Pinpoint the cell where the given text exists, returning its [x, y] midpoint coordinate. 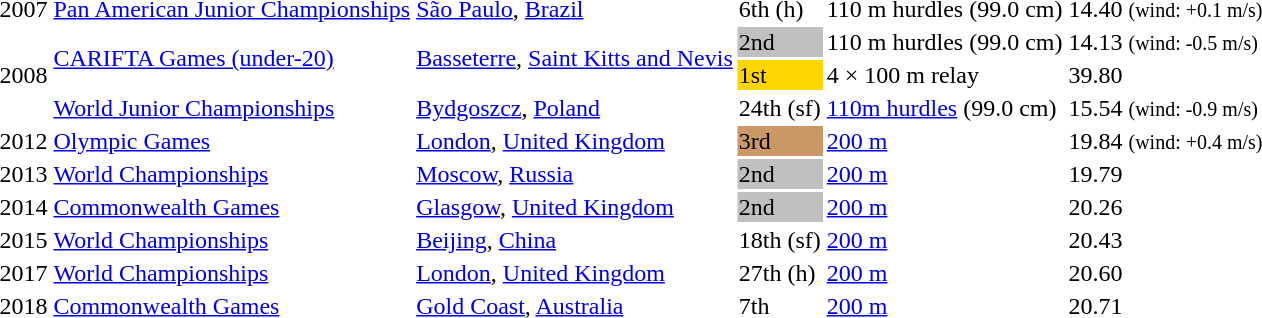
110m hurdles (99.0 cm) [944, 108]
Beijing, China [575, 240]
Glasgow, United Kingdom [575, 207]
Basseterre, Saint Kitts and Nevis [575, 58]
Olympic Games [232, 141]
Bydgoszcz, Poland [575, 108]
18th (sf) [780, 240]
27th (h) [780, 273]
110 m hurdles (99.0 cm) [944, 42]
Commonwealth Games [232, 207]
24th (sf) [780, 108]
3rd [780, 141]
1st [780, 75]
CARIFTA Games (under-20) [232, 58]
4 × 100 m relay [944, 75]
Moscow, Russia [575, 174]
World Junior Championships [232, 108]
